Extract the (x, y) coordinate from the center of the cell holding the provided text.  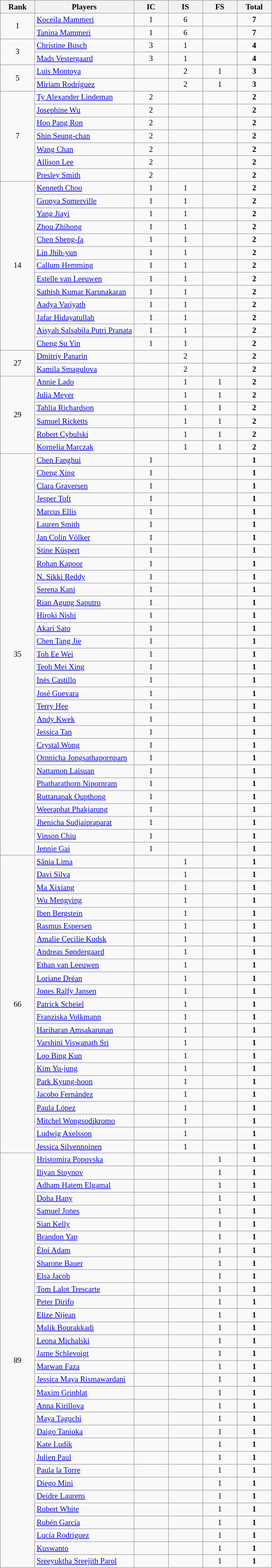
Marcus Ellis (84, 512)
Luis Montoya (84, 72)
Christine Busch (84, 45)
Jessica Silvennoinen (84, 1147)
Ethan van Leeuwen (84, 965)
Serena Kani (84, 590)
Wang Chan (84, 149)
Miriam Rodríguez (84, 84)
Elize Nijean (84, 1315)
Brandon Yap (84, 1237)
Jacobo Fernández (84, 1095)
Adham Hatem Elgamal (84, 1186)
Hoo Pang Ron (84, 123)
Rasmus Espersen (84, 926)
Dmitriy Panarin (84, 357)
Josephine Wu (84, 111)
Toh Ee Wei (84, 655)
Iben Bergstein (84, 913)
Sânia Lima (84, 862)
Total (254, 7)
Deidre Laurens (84, 1496)
Elsa Jacob (84, 1276)
Clara Graversen (84, 486)
Ornnicha Jongsathapornparn (84, 758)
Sian Kelly (84, 1225)
Jarne Schlevoigt (84, 1354)
Rohan Kapoor (84, 564)
Varshini Viswanath Sri (84, 1043)
Patrick Scheiel (84, 1004)
Doha Hany (84, 1198)
Weeraphat Phakjarung (84, 810)
Teoh Mei Xing (84, 667)
Rubén García (84, 1522)
Aisyah Salsabila Putri Pranata (84, 331)
Ludwig Axelsson (84, 1134)
Ruttanapak Oupthong (84, 797)
Wu Mengying (84, 901)
66 (18, 1004)
Allison Lee (84, 162)
Jafar Hidayatullah (84, 318)
Sreeyuktha Sreejith Parol (84, 1561)
Yang Jiayi (84, 214)
89 (18, 1360)
Park Kyung-hoon (84, 1082)
Iliyan Stoynov (84, 1173)
FS (220, 7)
Daigo Tanioka (84, 1432)
Marwan Faza (84, 1367)
Davi Silva (84, 874)
Rank (18, 7)
Kamila Smagulova (84, 369)
Hariharan Amsakarunan (84, 1030)
Callum Hemming (84, 266)
Peter Dirifo (84, 1302)
Maxim Grinblat (84, 1393)
Jones Ralfy Jansen (84, 991)
Kate Ludik (84, 1445)
Ma Xixiang (84, 888)
Tahlia Richardson (84, 408)
Andy Kwek (84, 719)
Chen Fanghui (84, 460)
Lin Jhih-yun (84, 253)
Franziska Volkmann (84, 1017)
Samuel Jones (84, 1211)
Kuswanto (84, 1548)
Nattamon Laisuan (84, 771)
Mads Vestergaard (84, 59)
Paula la Torre (84, 1471)
Zhou Zhihong (84, 227)
Akari Sato (84, 628)
Hiroki Nishi (84, 616)
N. Sikki Reddy (84, 577)
Ty Alexander Lindeman (84, 97)
Robert Cybulski (84, 434)
Anna Kirillova (84, 1406)
Leona Michalski (84, 1341)
Julien Paul (84, 1457)
Loriane Dréan (84, 978)
27 (18, 363)
IC (151, 7)
Gronya Somerville (84, 201)
Lauren Smith (84, 525)
Loo Bing Kun (84, 1056)
Terry Hee (84, 706)
Amalie Cecilie Kudsk (84, 940)
Julia Meyer (84, 395)
Vinson Chiu (84, 836)
35 (18, 654)
Inés Castillo (84, 680)
Hristomira Popovska (84, 1160)
Paula López (84, 1108)
Shin Seung-chan (84, 136)
Jesper Toft (84, 499)
Sathish Kumar Karunakaran (84, 292)
Jan Colin Völker (84, 538)
Stine Küspert (84, 551)
Lucía Rodríguez (84, 1535)
5 (18, 78)
Tanina Mammeri (84, 33)
Rian Agung Saputro (84, 603)
Malik Bourakkadi (84, 1328)
Kenneth Choo (84, 188)
Maya Taguchi (84, 1419)
Phatharathorn Nipornram (84, 784)
Crystal Wong (84, 745)
Mitchel Wongsodikromo (84, 1121)
Diego Mini (84, 1484)
Cheng Xing (84, 473)
Tom Lalot Trescarte (84, 1289)
Éloi Adam (84, 1250)
Koceila Mammeri (84, 20)
Jennie Gai (84, 849)
Aadya Variyath (84, 305)
José Guevara (84, 694)
Jhenicha Sudjaipraparat (84, 823)
Annie Lado (84, 382)
Jessica Tan (84, 732)
Cheng Su Yin (84, 343)
14 (18, 266)
Presley Smith (84, 175)
Robert White (84, 1509)
Estelle van Leeuwen (84, 279)
29 (18, 415)
Players (84, 7)
IS (185, 7)
Chen Sheng-fa (84, 240)
Sharone Bauer (84, 1263)
Jessica Maya Rismawardani (84, 1380)
Andreas Søndergaard (84, 952)
Kornelia Marczak (84, 447)
Kim Yu-jung (84, 1069)
Samuel Ricketts (84, 421)
Chen Tang Jie (84, 642)
